Find where the given text appears and provide that cell's center as [X, Y] coordinate. 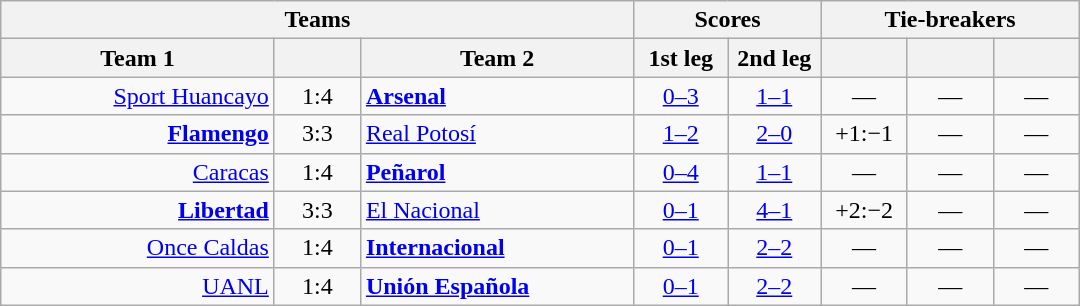
Teams [318, 20]
2nd leg [775, 58]
Team 2 [497, 58]
Once Caldas [138, 248]
Libertad [138, 210]
4–1 [775, 210]
Scores [728, 20]
0–3 [681, 96]
0–4 [681, 172]
1st leg [681, 58]
Unión Española [497, 286]
1–2 [681, 134]
Team 1 [138, 58]
Internacional [497, 248]
Caracas [138, 172]
+1:−1 [864, 134]
Peñarol [497, 172]
+2:−2 [864, 210]
UANL [138, 286]
Tie-breakers [950, 20]
Arsenal [497, 96]
2–0 [775, 134]
Flamengo [138, 134]
Real Potosí [497, 134]
El Nacional [497, 210]
Sport Huancayo [138, 96]
